Scan for the cell matching the given text and deliver its (X, Y) coordinate at center. 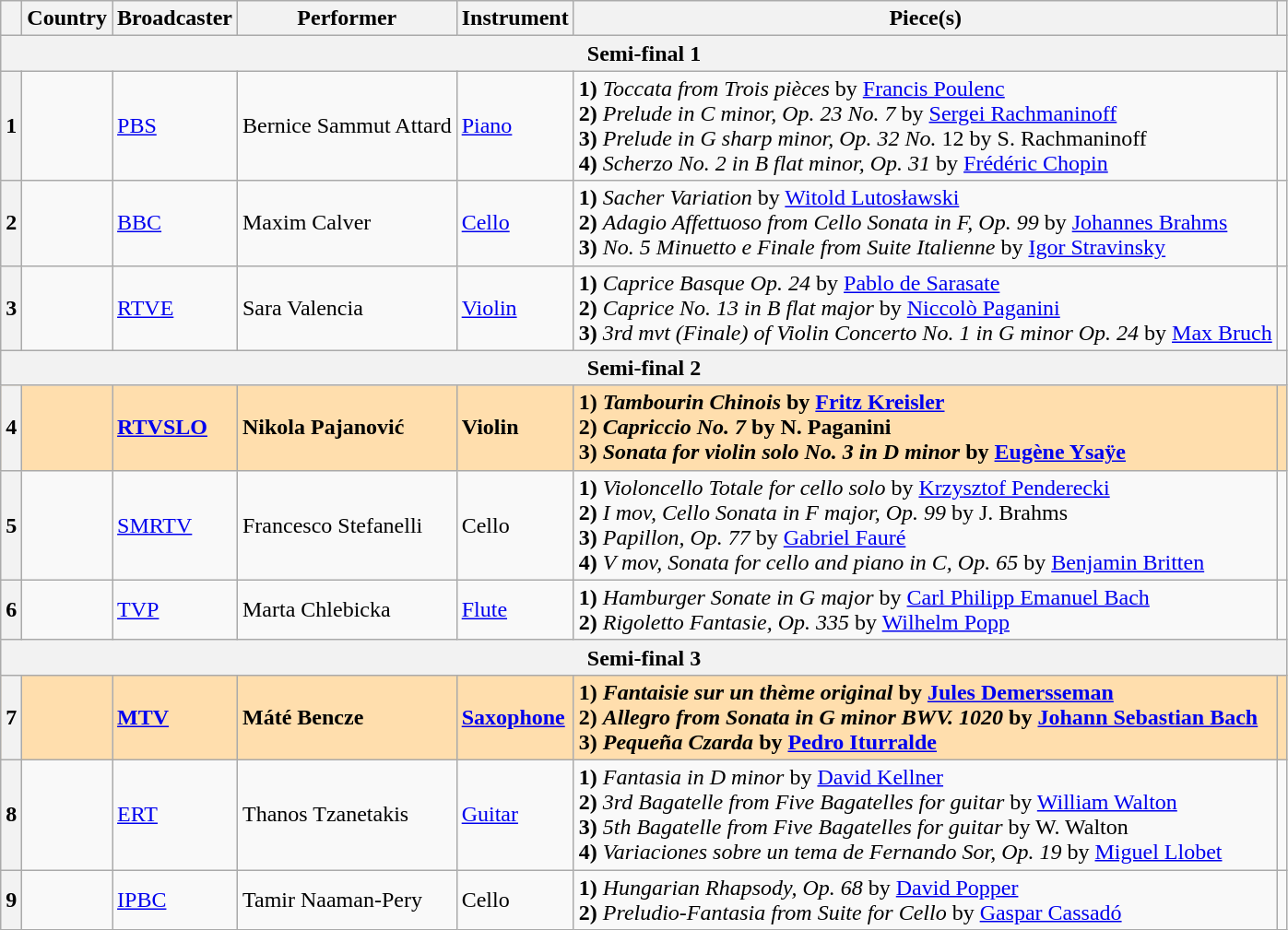
9 (11, 900)
8 (11, 815)
Sara Valencia (347, 308)
Flute (514, 610)
Performer (347, 18)
5 (11, 525)
6 (11, 610)
Máté Bencze (347, 717)
1) Tambourin Chinois by Fritz Kreisler2) Capriccio No. 7 by N. Paganini3) Sonata for violin solo No. 3 in D minor by Eugène Ysaÿe (926, 428)
Francesco Stefanelli (347, 525)
Nikola Pajanović (347, 428)
Instrument (514, 18)
Piano (514, 125)
Marta Chlebicka (347, 610)
SMRTV (175, 525)
Semi-final 3 (644, 657)
PBS (175, 125)
7 (11, 717)
TVP (175, 610)
Country (67, 18)
Piece(s) (926, 18)
3 (11, 308)
Tamir Naaman-Pery (347, 900)
1) Hamburger Sonate in G major by Carl Philipp Emanuel Bach2) Rigoletto Fantasie, Op. 335 by Wilhelm Popp (926, 610)
Guitar (514, 815)
IPBC (175, 900)
4 (11, 428)
Bernice Sammut Attard (347, 125)
ERT (175, 815)
BBC (175, 223)
Semi-final 1 (644, 53)
2 (11, 223)
Thanos Tzanetakis (347, 815)
1 (11, 125)
RTVE (175, 308)
Semi-final 2 (644, 368)
1) Hungarian Rhapsody, Op. 68 by David Popper2) Preludio-Fantasia from Suite for Cello by Gaspar Cassadó (926, 900)
Maxim Calver (347, 223)
MTV (175, 717)
Broadcaster (175, 18)
RTVSLO (175, 428)
Saxophone (514, 717)
